Return the (X, Y) coordinate for the center point of the cell that contains the specified text.  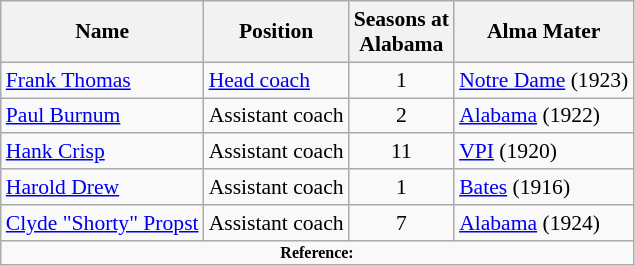
Notre Dame (1923) (544, 80)
2 (402, 116)
Clyde "Shorty" Propst (102, 223)
Seasons atAlabama (402, 32)
VPI (1920) (544, 152)
Name (102, 32)
Bates (1916) (544, 187)
Head coach (276, 80)
Harold Drew (102, 187)
Alabama (1922) (544, 116)
Reference: (318, 252)
Frank Thomas (102, 80)
Alabama (1924) (544, 223)
Position (276, 32)
7 (402, 223)
Paul Burnum (102, 116)
Hank Crisp (102, 152)
Alma Mater (544, 32)
11 (402, 152)
